Extract the (x, y) coordinate from the center of the cell holding the provided text.  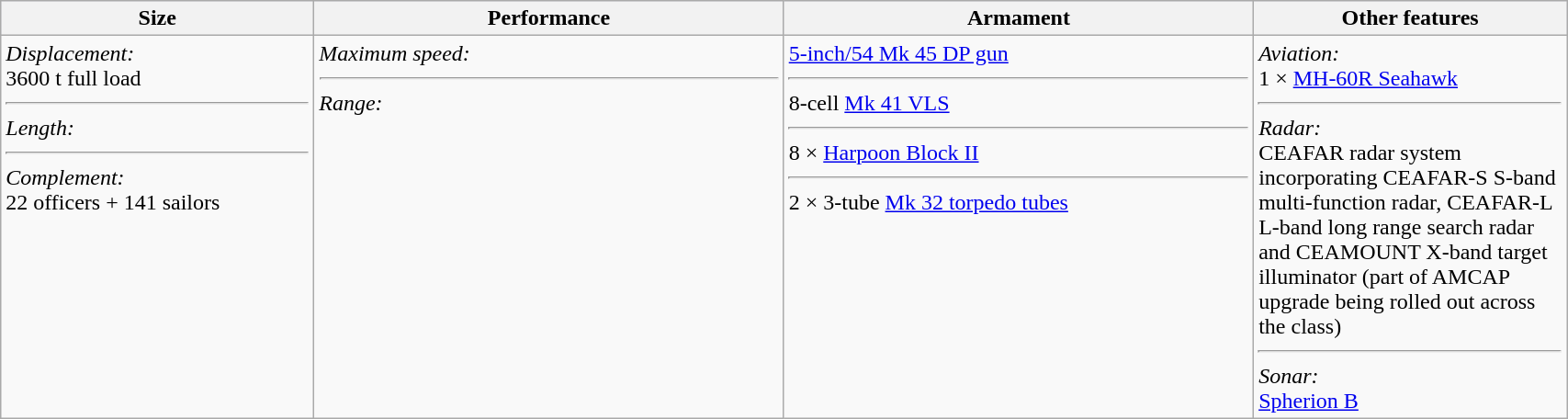
Armament (1018, 18)
Displacement:3600 t full loadLength:Complement:22 officers + 141 sailors (158, 227)
Other features (1411, 18)
5-inch/54 Mk 45 DP gun8-cell Mk 41 VLS8 × Harpoon Block II2 × 3-tube Mk 32 torpedo tubes (1018, 227)
Maximum speed:Range: (549, 227)
Size (158, 18)
Performance (549, 18)
